Identify which cell holds the provided text, then report its [X, Y] central coordinate. 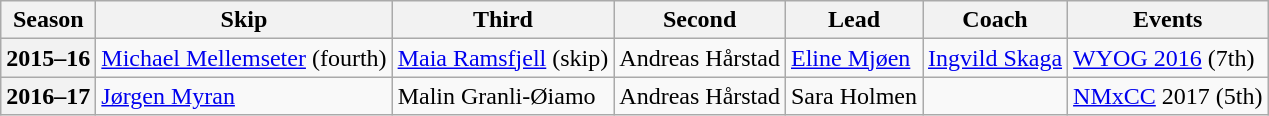
Skip [244, 20]
NMxCC 2017 (5th) [1168, 96]
2016–17 [48, 96]
Sara Holmen [854, 96]
Malin Granli-Øiamo [503, 96]
Maia Ramsfjell (skip) [503, 58]
Ingvild Skaga [996, 58]
Second [700, 20]
Season [48, 20]
Third [503, 20]
Eline Mjøen [854, 58]
Lead [854, 20]
Jørgen Myran [244, 96]
Coach [996, 20]
WYOG 2016 (7th) [1168, 58]
Events [1168, 20]
Michael Mellemseter (fourth) [244, 58]
2015–16 [48, 58]
